Return the (x, y) coordinate for the center point of the cell that contains the specified text.  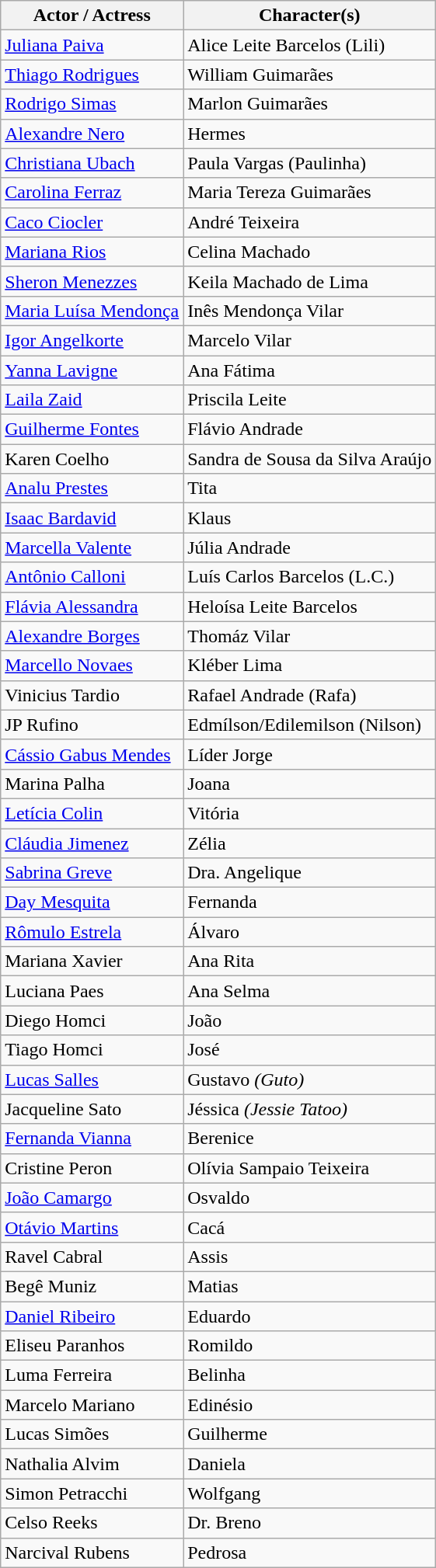
Jéssica (Jessie Tatoo) (309, 1109)
João (309, 1020)
Celina Machado (309, 252)
Edinésio (309, 1405)
João Camargo (92, 1198)
José (309, 1050)
Maria Luísa Mendonça (92, 311)
Marlon Guimarães (309, 104)
Isaac Bardavid (92, 518)
Mariana Xavier (92, 961)
Sheron Menezzes (92, 281)
Pedrosa (309, 1552)
Antônio Calloni (92, 577)
Priscila Leite (309, 400)
Marcelo Vilar (309, 340)
Celso Reeks (92, 1523)
Thiago Rodrigues (92, 75)
André Teixeira (309, 222)
Tiago Homci (92, 1050)
Dr. Breno (309, 1523)
Rômulo Estrela (92, 932)
Alexandre Nero (92, 134)
Zélia (309, 843)
Alice Leite Barcelos (Lili) (309, 45)
Vitória (309, 813)
Begê Muniz (92, 1286)
Thomáz Vilar (309, 636)
Heloísa Leite Barcelos (309, 607)
Igor Angelkorte (92, 340)
Sandra de Sousa da Silva Araújo (309, 459)
Keila Machado de Lima (309, 281)
Marina Palha (92, 784)
Kléber Lima (309, 666)
Marcelo Mariano (92, 1405)
Maria Tereza Guimarães (309, 193)
Fernanda Vianna (92, 1139)
Sabrina Greve (92, 873)
Inês Mendonça Vilar (309, 311)
Assis (309, 1257)
Otávio Martins (92, 1227)
Jacqueline Sato (92, 1109)
Juliana Paiva (92, 45)
Yanna Lavigne (92, 370)
Dra. Angelique (309, 873)
Ana Selma (309, 991)
Cássio Gabus Mendes (92, 754)
Gustavo (Guto) (309, 1080)
Wolfgang (309, 1493)
Osvaldo (309, 1198)
Vinicius Tardio (92, 695)
Matias (309, 1286)
Fernanda (309, 902)
Narcival Rubens (92, 1552)
Letícia Colin (92, 813)
Ravel Cabral (92, 1257)
Simon Petracchi (92, 1493)
Ana Fátima (309, 370)
Nathalia Alvim (92, 1464)
Berenice (309, 1139)
Álvaro (309, 932)
Flávio Andrade (309, 429)
Character(s) (309, 16)
Rodrigo Simas (92, 104)
Tita (309, 488)
Diego Homci (92, 1020)
Júlia Andrade (309, 548)
Eduardo (309, 1316)
Klaus (309, 518)
Karen Coelho (92, 459)
Carolina Ferraz (92, 193)
Mariana Rios (92, 252)
Guilherme (309, 1434)
Luciana Paes (92, 991)
Guilherme Fontes (92, 429)
Alexandre Borges (92, 636)
Hermes (309, 134)
Luís Carlos Barcelos (L.C.) (309, 577)
William Guimarães (309, 75)
Cláudia Jimenez (92, 843)
Rafael Andrade (Rafa) (309, 695)
Romildo (309, 1346)
Cristine Peron (92, 1168)
Laila Zaid (92, 400)
Eliseu Paranhos (92, 1346)
Daniela (309, 1464)
Actor / Actress (92, 16)
Lucas Simões (92, 1434)
Joana (309, 784)
Paula Vargas (Paulinha) (309, 163)
Caco Ciocler (92, 222)
Ana Rita (309, 961)
Christiana Ubach (92, 163)
JP Rufino (92, 725)
Flávia Alessandra (92, 607)
Marcella Valente (92, 548)
Cacá (309, 1227)
Luma Ferreira (92, 1375)
Olívia Sampaio Teixeira (309, 1168)
Daniel Ribeiro (92, 1316)
Analu Prestes (92, 488)
Belinha (309, 1375)
Lucas Salles (92, 1080)
Líder Jorge (309, 754)
Edmílson/Edilemilson (Nilson) (309, 725)
Marcello Novaes (92, 666)
Day Mesquita (92, 902)
